Pinpoint the cell where the given text exists, returning its [x, y] midpoint coordinate. 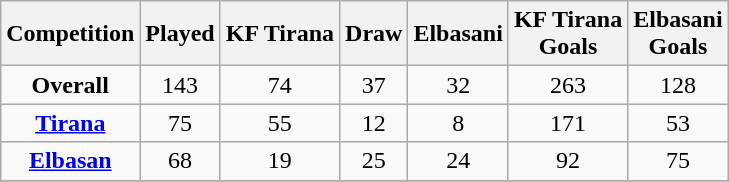
Overall [70, 85]
32 [458, 85]
143 [180, 85]
Tirana [70, 123]
8 [458, 123]
68 [180, 161]
Draw [374, 34]
74 [280, 85]
37 [374, 85]
92 [568, 161]
Elbasan [70, 161]
12 [374, 123]
53 [678, 123]
25 [374, 161]
Elbasani [458, 34]
KF Tirana Goals [568, 34]
Played [180, 34]
19 [280, 161]
KF Tirana [280, 34]
Competition [70, 34]
128 [678, 85]
263 [568, 85]
171 [568, 123]
Elbasani Goals [678, 34]
24 [458, 161]
55 [280, 123]
